Search for the cell housing the specified text and yield its [x, y] center coordinate. 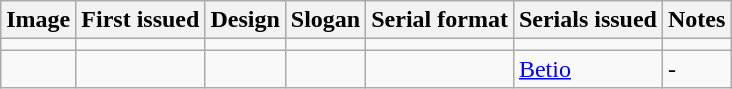
Image [38, 20]
Serial format [440, 20]
- [696, 69]
Notes [696, 20]
Serials issued [588, 20]
First issued [140, 20]
Design [245, 20]
Betio [588, 69]
Slogan [325, 20]
